Locate the cell with the specified text and output its [x, y] center coordinate. 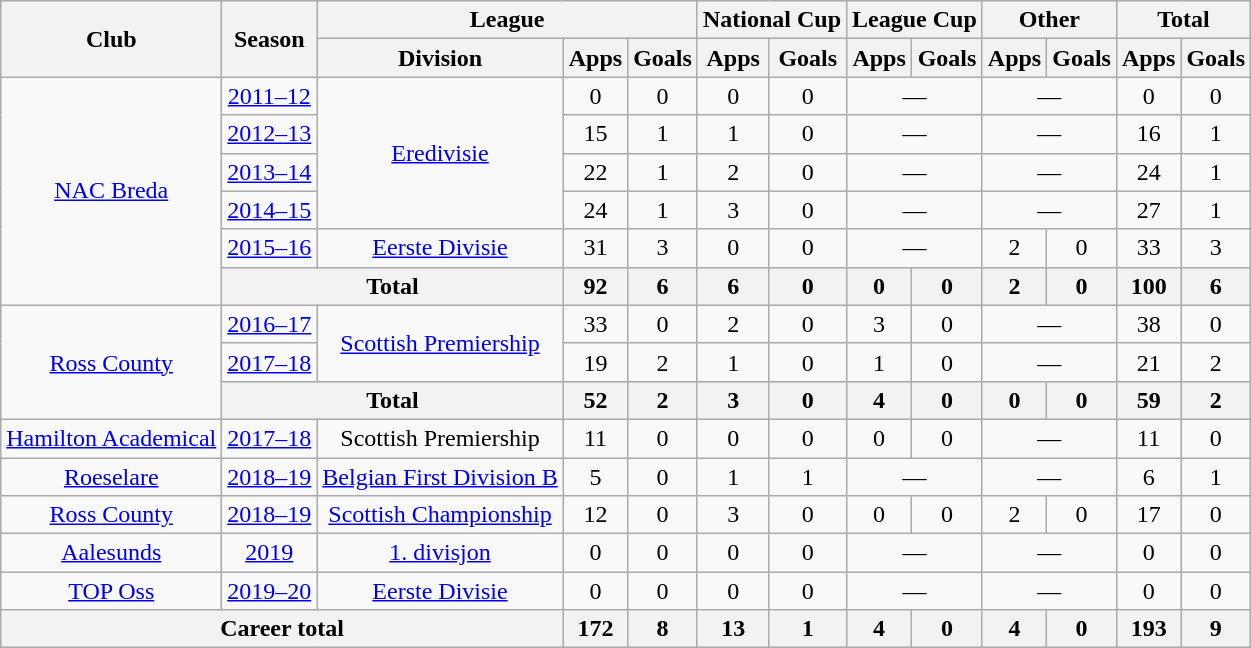
Season [270, 39]
15 [595, 134]
Roeselare [112, 477]
Other [1049, 20]
2016–17 [270, 324]
22 [595, 172]
19 [595, 362]
17 [1148, 515]
31 [595, 248]
Club [112, 39]
5 [595, 477]
100 [1148, 286]
193 [1148, 629]
92 [595, 286]
16 [1148, 134]
13 [733, 629]
2012–13 [270, 134]
National Cup [772, 20]
59 [1148, 400]
9 [1216, 629]
2013–14 [270, 172]
2011–12 [270, 96]
1. divisjon [440, 553]
21 [1148, 362]
Aalesunds [112, 553]
2019 [270, 553]
Hamilton Academical [112, 438]
Scottish Championship [440, 515]
2014–15 [270, 210]
Eredivisie [440, 153]
League Cup [915, 20]
172 [595, 629]
NAC Breda [112, 191]
52 [595, 400]
2019–20 [270, 591]
8 [663, 629]
Division [440, 58]
38 [1148, 324]
27 [1148, 210]
Belgian First Division B [440, 477]
TOP Oss [112, 591]
Career total [282, 629]
12 [595, 515]
League [508, 20]
2015–16 [270, 248]
